Determine the (x, y) coordinate at the center of the cell enclosing the given text.  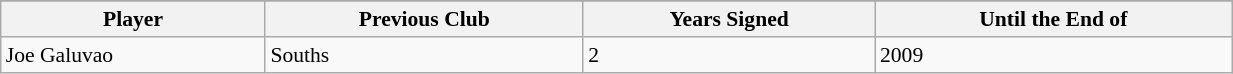
2009 (1054, 55)
Souths (424, 55)
Years Signed (729, 19)
Player (134, 19)
Previous Club (424, 19)
Joe Galuvao (134, 55)
2 (729, 55)
Until the End of (1054, 19)
